Provide the (X, Y) coordinate of the cell's center where the given text is located.  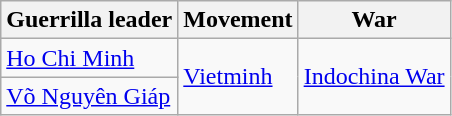
War (374, 20)
Võ Nguyên Giáp (90, 96)
Guerrilla leader (90, 20)
Ho Chi Minh (90, 58)
Movement (238, 20)
Vietminh (238, 77)
Indochina War (374, 77)
